Identify which cell holds the provided text, then report its [x, y] central coordinate. 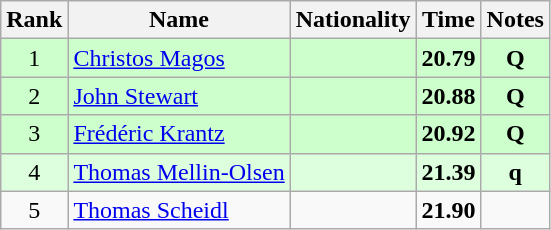
John Stewart [179, 96]
Rank [34, 20]
2 [34, 96]
3 [34, 134]
Nationality [353, 20]
Notes [515, 20]
Name [179, 20]
4 [34, 172]
1 [34, 58]
20.88 [448, 96]
Frédéric Krantz [179, 134]
Thomas Scheidl [179, 210]
5 [34, 210]
20.92 [448, 134]
q [515, 172]
Christos Magos [179, 58]
Thomas Mellin-Olsen [179, 172]
Time [448, 20]
20.79 [448, 58]
21.90 [448, 210]
21.39 [448, 172]
